From the cell containing the given text, extract its center point as (x, y) coordinate. 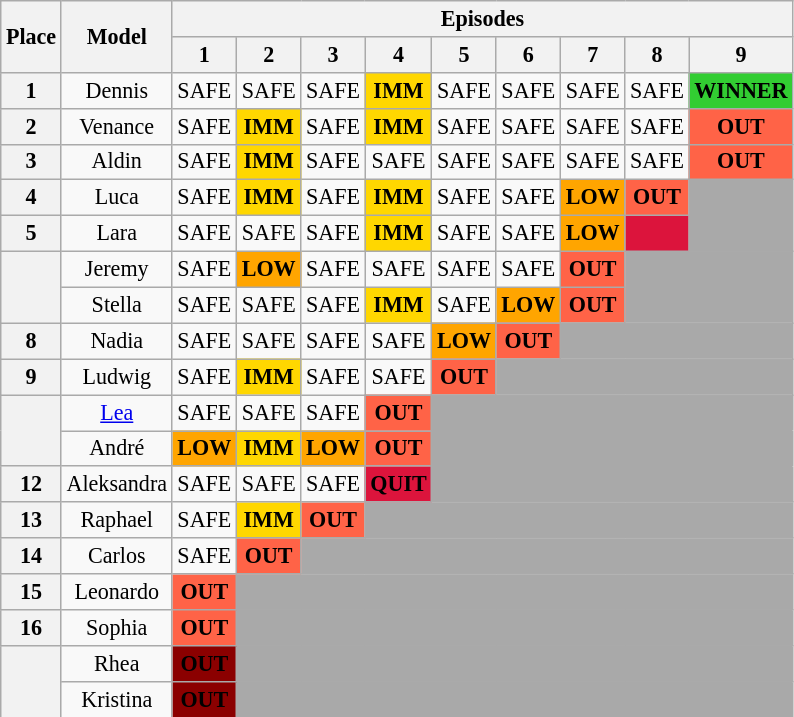
16 (32, 627)
Jeremy (116, 269)
Lara (116, 233)
Sophia (116, 627)
6 (528, 54)
Luca (116, 198)
Dennis (116, 90)
13 (32, 520)
Model (116, 36)
Raphael (116, 520)
Aleksandra (116, 484)
Leonardo (116, 591)
7 (593, 54)
12 (32, 484)
QUIT (398, 484)
Episodes (482, 18)
Stella (116, 305)
WINNER (741, 90)
Lea (116, 412)
Venance (116, 126)
Aldin (116, 162)
André (116, 448)
15 (32, 591)
Rhea (116, 663)
Ludwig (116, 377)
Nadia (116, 341)
Kristina (116, 699)
Carlos (116, 556)
14 (32, 556)
Place (32, 36)
